Search for the cell housing the specified text and yield its (X, Y) center coordinate. 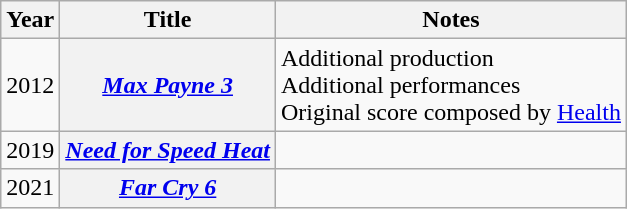
Additional productionAdditional performancesOriginal score composed by Health (450, 85)
2019 (30, 150)
Need for Speed Heat (168, 150)
2012 (30, 85)
Max Payne 3 (168, 85)
2021 (30, 188)
Title (168, 20)
Notes (450, 20)
Year (30, 20)
Far Cry 6 (168, 188)
